Extract the (X, Y) coordinate from the center of the cell holding the provided text.  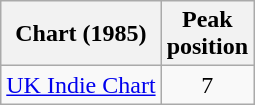
Peakposition (207, 34)
Chart (1985) (81, 34)
UK Indie Chart (81, 85)
7 (207, 85)
